Capture the cell that displays the provided text and extract its (X, Y) central coordinate. 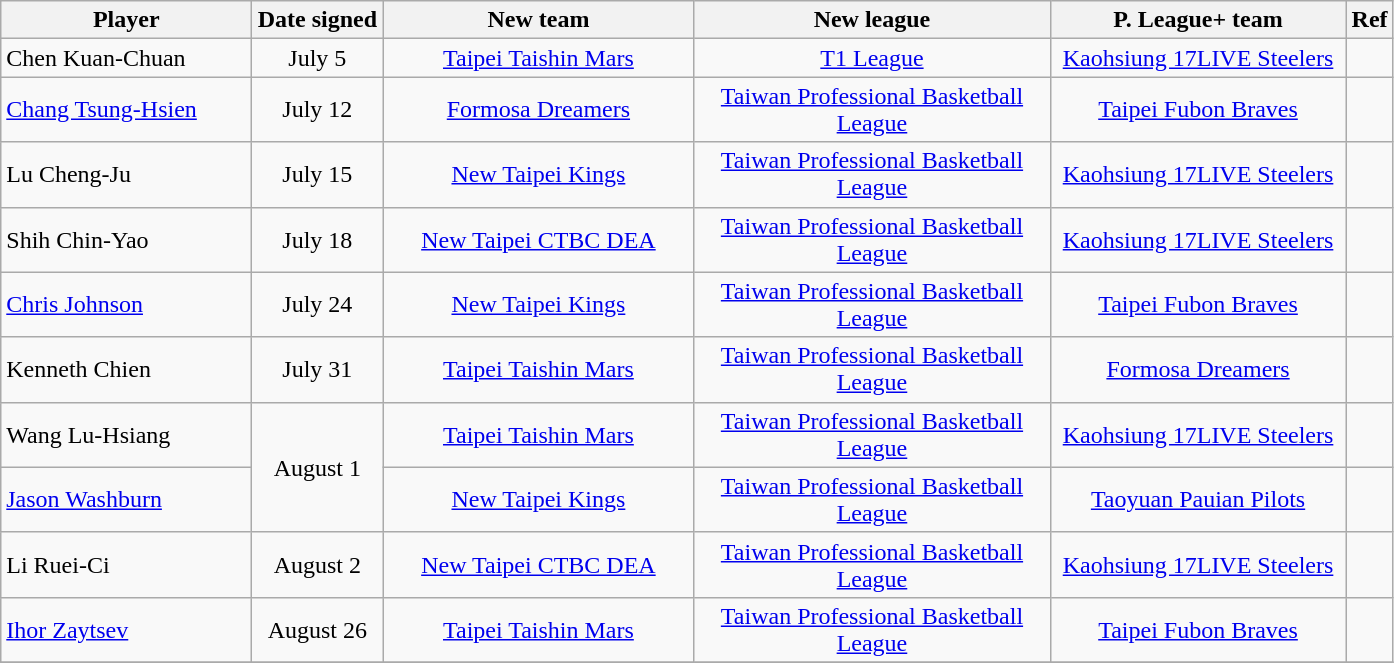
July 18 (318, 240)
July 31 (318, 370)
Taoyuan Pauian Pilots (1198, 500)
P. League+ team (1198, 20)
Chang Tsung-Hsien (126, 110)
July 5 (318, 58)
Ref (1370, 20)
July 12 (318, 110)
Player (126, 20)
August 1 (318, 467)
July 15 (318, 174)
New team (538, 20)
Jason Washburn (126, 500)
New league (872, 20)
Shih Chin-Yao (126, 240)
Wang Lu-Hsiang (126, 434)
August 26 (318, 630)
Li Ruei-Ci (126, 564)
July 24 (318, 304)
August 2 (318, 564)
Chris Johnson (126, 304)
Chen Kuan-Chuan (126, 58)
Ihor Zaytsev (126, 630)
Lu Cheng-Ju (126, 174)
T1 League (872, 58)
Date signed (318, 20)
Kenneth Chien (126, 370)
